Return the (x, y) coordinate for the center point of the cell that contains the specified text.  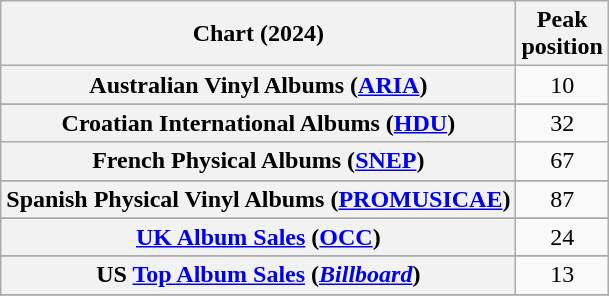
67 (562, 161)
Peakposition (562, 34)
UK Album Sales (OCC) (258, 237)
French Physical Albums (SNEP) (258, 161)
87 (562, 199)
Australian Vinyl Albums (ARIA) (258, 85)
Spanish Physical Vinyl Albums (PROMUSICAE) (258, 199)
32 (562, 123)
Croatian International Albums (HDU) (258, 123)
US Top Album Sales (Billboard) (258, 275)
Chart (2024) (258, 34)
10 (562, 85)
13 (562, 275)
24 (562, 237)
